Locate the cell with the specified text and output its [x, y] center coordinate. 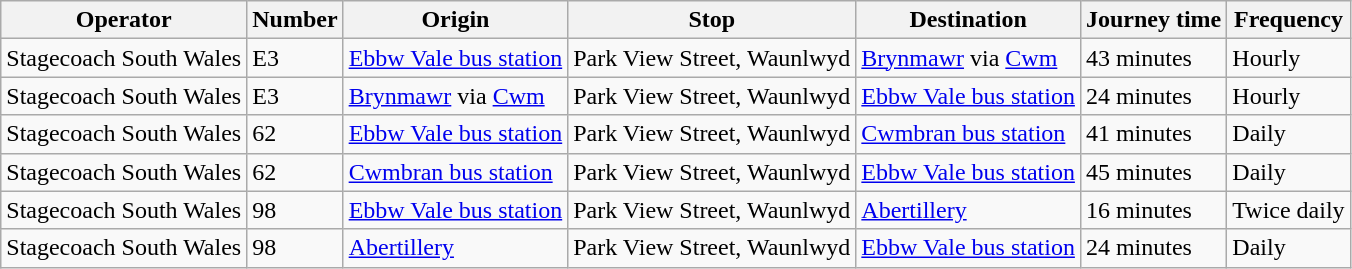
Frequency [1288, 20]
Twice daily [1288, 210]
Journey time [1153, 20]
45 minutes [1153, 172]
Origin [456, 20]
Stop [712, 20]
41 minutes [1153, 134]
43 minutes [1153, 58]
Destination [968, 20]
Operator [124, 20]
Number [295, 20]
16 minutes [1153, 210]
